Pinpoint the cell where the given text exists, returning its (X, Y) midpoint coordinate. 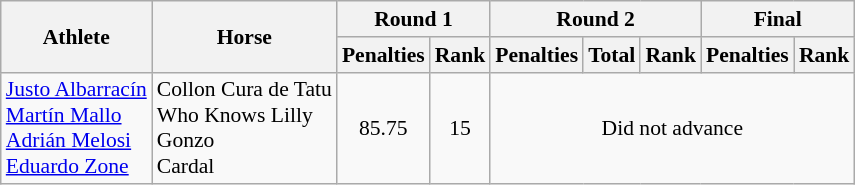
Round 1 (414, 19)
Final (778, 19)
Horse (244, 36)
Total (612, 55)
Round 2 (596, 19)
15 (460, 128)
85.75 (384, 128)
Athlete (76, 36)
Did not advance (672, 128)
Collon Cura de TatuWho Knows LillyGonzoCardal (244, 128)
Justo AlbarracínMartín MalloAdrián MelosiEduardo Zone (76, 128)
